Extract the (X, Y) coordinate from the center of the cell holding the provided text.  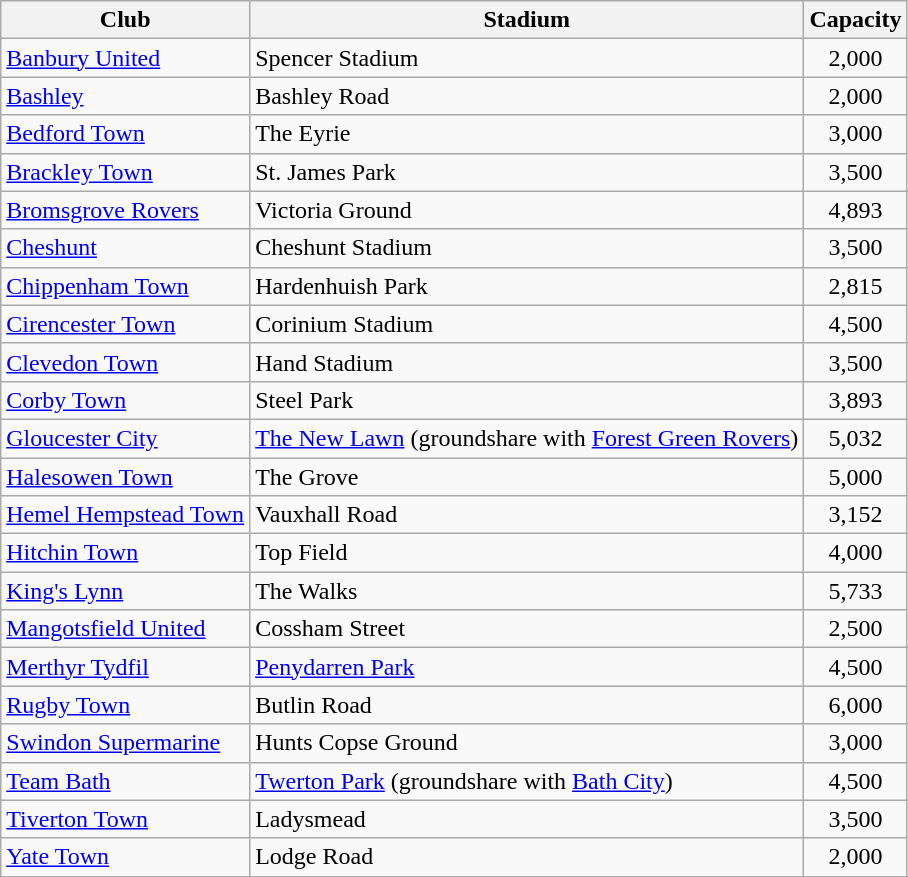
Rugby Town (126, 705)
4,000 (856, 553)
Banbury United (126, 58)
Hand Stadium (527, 362)
Cheshunt (126, 248)
Merthyr Tydfil (126, 667)
Twerton Park (groundshare with Bath City) (527, 781)
2,815 (856, 286)
4,893 (856, 210)
Stadium (527, 20)
Team Bath (126, 781)
Bedford Town (126, 134)
3,152 (856, 515)
Steel Park (527, 400)
St. James Park (527, 172)
Chippenham Town (126, 286)
6,000 (856, 705)
Hemel Hempstead Town (126, 515)
Brackley Town (126, 172)
Top Field (527, 553)
Swindon Supermarine (126, 743)
The New Lawn (groundshare with Forest Green Rovers) (527, 438)
3,893 (856, 400)
Ladysmead (527, 819)
5,032 (856, 438)
5,000 (856, 477)
Hitchin Town (126, 553)
Capacity (856, 20)
The Walks (527, 591)
The Eyrie (527, 134)
Bromsgrove Rovers (126, 210)
Hardenhuish Park (527, 286)
Corinium Stadium (527, 324)
The Grove (527, 477)
Halesowen Town (126, 477)
Cossham Street (527, 629)
2,500 (856, 629)
Club (126, 20)
Bashley Road (527, 96)
Yate Town (126, 857)
Lodge Road (527, 857)
Penydarren Park (527, 667)
Butlin Road (527, 705)
King's Lynn (126, 591)
Hunts Copse Ground (527, 743)
Cirencester Town (126, 324)
Mangotsfield United (126, 629)
Cheshunt Stadium (527, 248)
Tiverton Town (126, 819)
5,733 (856, 591)
Victoria Ground (527, 210)
Spencer Stadium (527, 58)
Gloucester City (126, 438)
Clevedon Town (126, 362)
Vauxhall Road (527, 515)
Corby Town (126, 400)
Bashley (126, 96)
